From the cell containing the given text, extract its center point as [X, Y] coordinate. 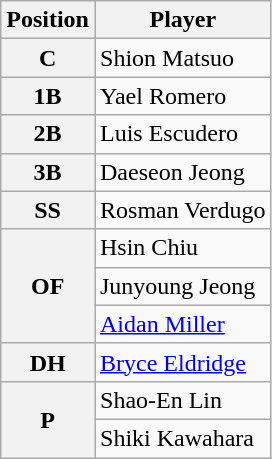
3B [48, 172]
Bryce Eldridge [182, 362]
Aidan Miller [182, 324]
C [48, 58]
Shao-En Lin [182, 400]
Player [182, 20]
Luis Escudero [182, 134]
Rosman Verdugo [182, 210]
Junyoung Jeong [182, 286]
P [48, 419]
Shion Matsuo [182, 58]
Position [48, 20]
Daeseon Jeong [182, 172]
Hsin Chiu [182, 248]
OF [48, 286]
2B [48, 134]
Shiki Kawahara [182, 438]
DH [48, 362]
Yael Romero [182, 96]
1B [48, 96]
SS [48, 210]
